Determine the [x, y] coordinate at the center of the cell enclosing the given text.  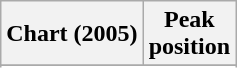
Chart (2005) [72, 34]
Peakposition [189, 34]
